Identify which cell holds the provided text, then report its (x, y) central coordinate. 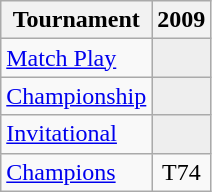
Champions (76, 172)
Invitational (76, 134)
T74 (182, 172)
2009 (182, 20)
Championship (76, 96)
Match Play (76, 58)
Tournament (76, 20)
